Output the [X, Y] coordinate of the center of the cell containing the given text.  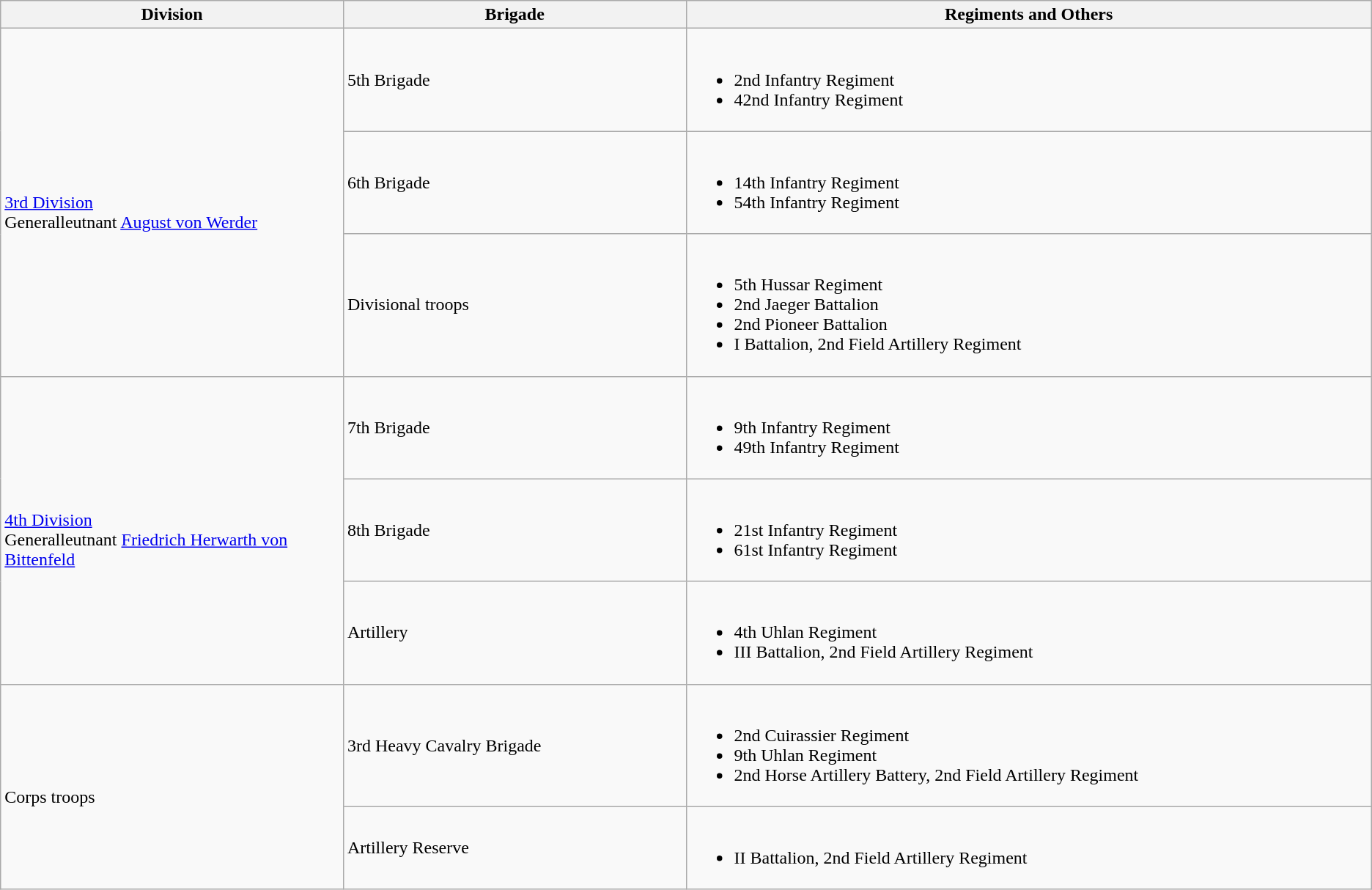
4th Division Generalleutnant Friedrich Herwarth von Bittenfeld [172, 530]
14th Infantry Regiment54th Infantry Regiment [1029, 183]
7th Brigade [514, 427]
Regiments and Others [1029, 15]
2nd Cuirassier Regiment9th Uhlan Regiment2nd Horse Artillery Battery, 2nd Field Artillery Regiment [1029, 745]
4th Uhlan RegimentIII Battalion, 2nd Field Artillery Regiment [1029, 633]
Division [172, 15]
21st Infantry Regiment61st Infantry Regiment [1029, 530]
6th Brigade [514, 183]
5th Brigade [514, 80]
II Battalion, 2nd Field Artillery Regiment [1029, 847]
9th Infantry Regiment49th Infantry Regiment [1029, 427]
5th Hussar Regiment2nd Jaeger Battalion2nd Pioneer BattalionI Battalion, 2nd Field Artillery Regiment [1029, 305]
Artillery Reserve [514, 847]
Artillery [514, 633]
8th Brigade [514, 530]
2nd Infantry Regiment42nd Infantry Regiment [1029, 80]
Divisional troops [514, 305]
Brigade [514, 15]
3rd Heavy Cavalry Brigade [514, 745]
3rd Division Generalleutnant August von Werder [172, 202]
Corps troops [172, 787]
